Return (x, y) of the center of cell containing provided text 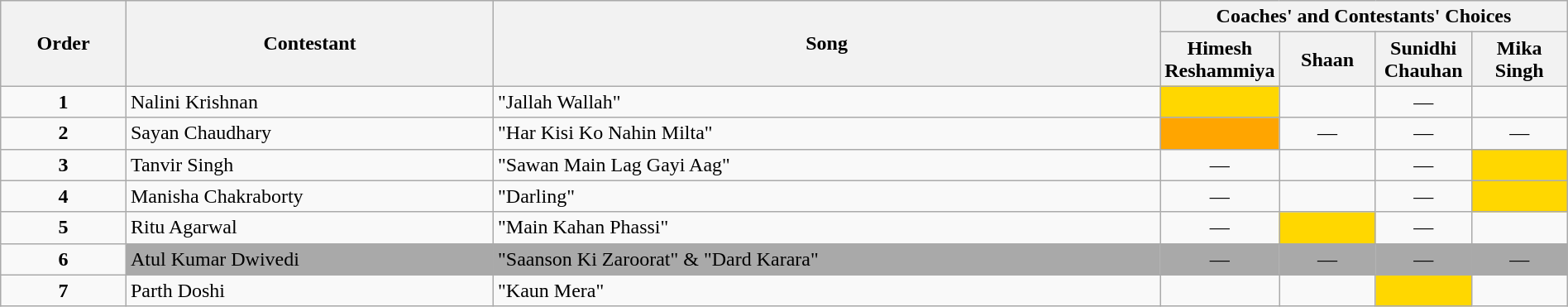
6 (64, 259)
Manisha Chakraborty (309, 196)
1 (64, 102)
"Sawan Main Lag Gayi Aag" (827, 165)
"Har Kisi Ko Nahin Milta" (827, 133)
Shaan (1327, 60)
Tanvir Singh (309, 165)
Ritu Agarwal (309, 228)
Sayan Chaudhary (309, 133)
Mika Singh (1519, 60)
"Jallah Wallah" (827, 102)
4 (64, 196)
Sunidhi Chauhan (1423, 60)
Himesh Reshammiya (1220, 60)
"Main Kahan Phassi" (827, 228)
Nalini Krishnan (309, 102)
Order (64, 43)
Song (827, 43)
7 (64, 290)
Contestant (309, 43)
Atul Kumar Dwivedi (309, 259)
2 (64, 133)
Parth Doshi (309, 290)
"Kaun Mera" (827, 290)
"Darling" (827, 196)
"Saanson Ki Zaroorat" & "Dard Karara" (827, 259)
5 (64, 228)
Coaches' and Contestants' Choices (1365, 17)
3 (64, 165)
